Scan for the cell matching the given text and deliver its (X, Y) coordinate at center. 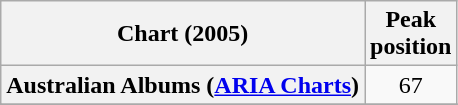
Australian Albums (ARIA Charts) (183, 85)
Chart (2005) (183, 34)
Peakposition (411, 34)
67 (411, 85)
